Determine the (X, Y) coordinate at the center of the cell enclosing the given text.  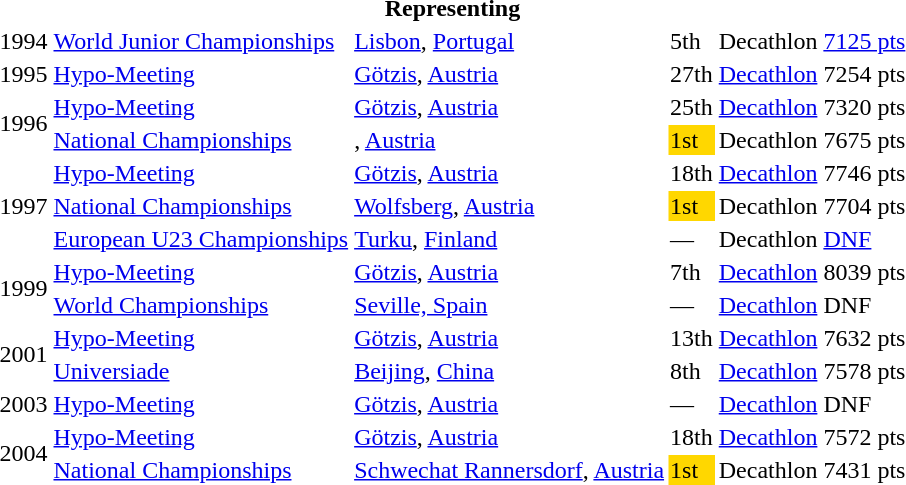
World Championships (201, 305)
25th (692, 107)
5th (692, 41)
8th (692, 371)
European U23 Championships (201, 239)
Seville, Spain (510, 305)
, Austria (510, 140)
Lisbon, Portugal (510, 41)
Universiade (201, 371)
Turku, Finland (510, 239)
7th (692, 272)
World Junior Championships (201, 41)
27th (692, 74)
Schwechat Rannersdorf, Austria (510, 470)
13th (692, 338)
Beijing, China (510, 371)
Wolfsberg, Austria (510, 206)
